Scan for the cell matching the given text and deliver its (X, Y) coordinate at center. 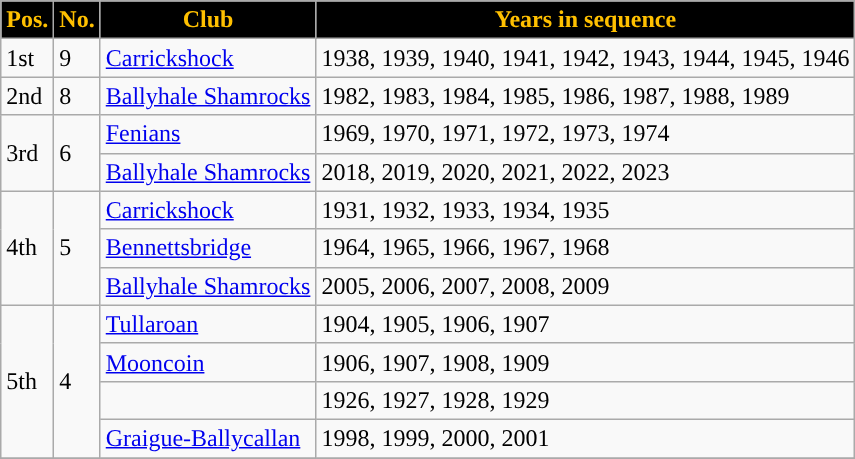
Graigue-Ballycallan (208, 438)
4th (28, 248)
1931, 1932, 1933, 1934, 1935 (586, 210)
Club (208, 20)
1926, 1927, 1928, 1929 (586, 400)
Pos. (28, 20)
5 (77, 248)
9 (77, 58)
4 (77, 381)
1906, 1907, 1908, 1909 (586, 362)
1982, 1983, 1984, 1985, 1986, 1987, 1988, 1989 (586, 96)
2018, 2019, 2020, 2021, 2022, 2023 (586, 172)
Tullaroan (208, 324)
5th (28, 381)
2005, 2006, 2007, 2008, 2009 (586, 286)
8 (77, 96)
Years in sequence (586, 20)
1969, 1970, 1971, 1972, 1973, 1974 (586, 134)
No. (77, 20)
1904, 1905, 1906, 1907 (586, 324)
Mooncoin (208, 362)
2nd (28, 96)
6 (77, 153)
1964, 1965, 1966, 1967, 1968 (586, 248)
1st (28, 58)
Bennettsbridge (208, 248)
3rd (28, 153)
1938, 1939, 1940, 1941, 1942, 1943, 1944, 1945, 1946 (586, 58)
1998, 1999, 2000, 2001 (586, 438)
Fenians (208, 134)
